Identify which cell holds the provided text, then report its (X, Y) central coordinate. 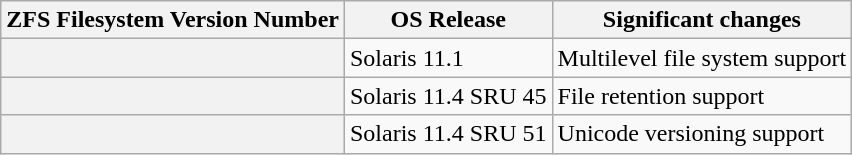
Solaris 11.4 SRU 51 (448, 134)
Solaris 11.4 SRU 45 (448, 96)
Unicode versioning support (702, 134)
ZFS Filesystem Version Number (173, 20)
File retention support (702, 96)
Significant changes (702, 20)
Solaris 11.1 (448, 58)
Multilevel file system support (702, 58)
OS Release (448, 20)
